Output the [X, Y] coordinate of the center of the cell containing the given text.  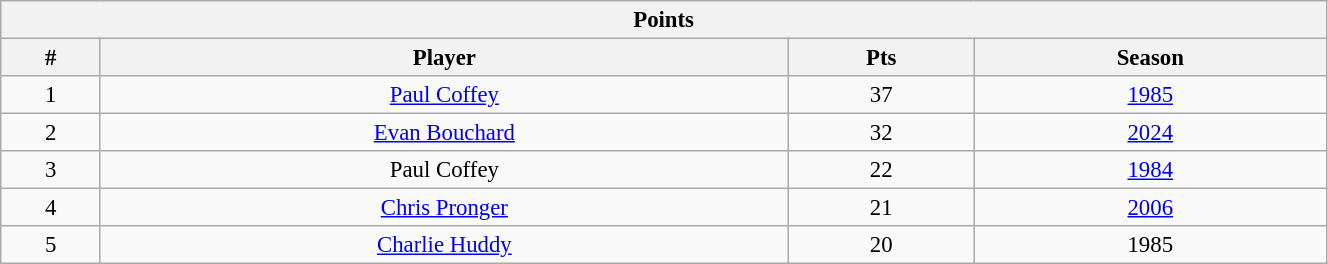
21 [881, 208]
2024 [1150, 133]
Player [444, 58]
Pts [881, 58]
1984 [1150, 170]
5 [51, 245]
2 [51, 133]
3 [51, 170]
4 [51, 208]
20 [881, 245]
32 [881, 133]
37 [881, 95]
1 [51, 95]
Evan Bouchard [444, 133]
Chris Pronger [444, 208]
Points [664, 20]
Season [1150, 58]
22 [881, 170]
2006 [1150, 208]
Charlie Huddy [444, 245]
# [51, 58]
